For the text-containing cell, return its midpoint in (x, y) coordinate format. 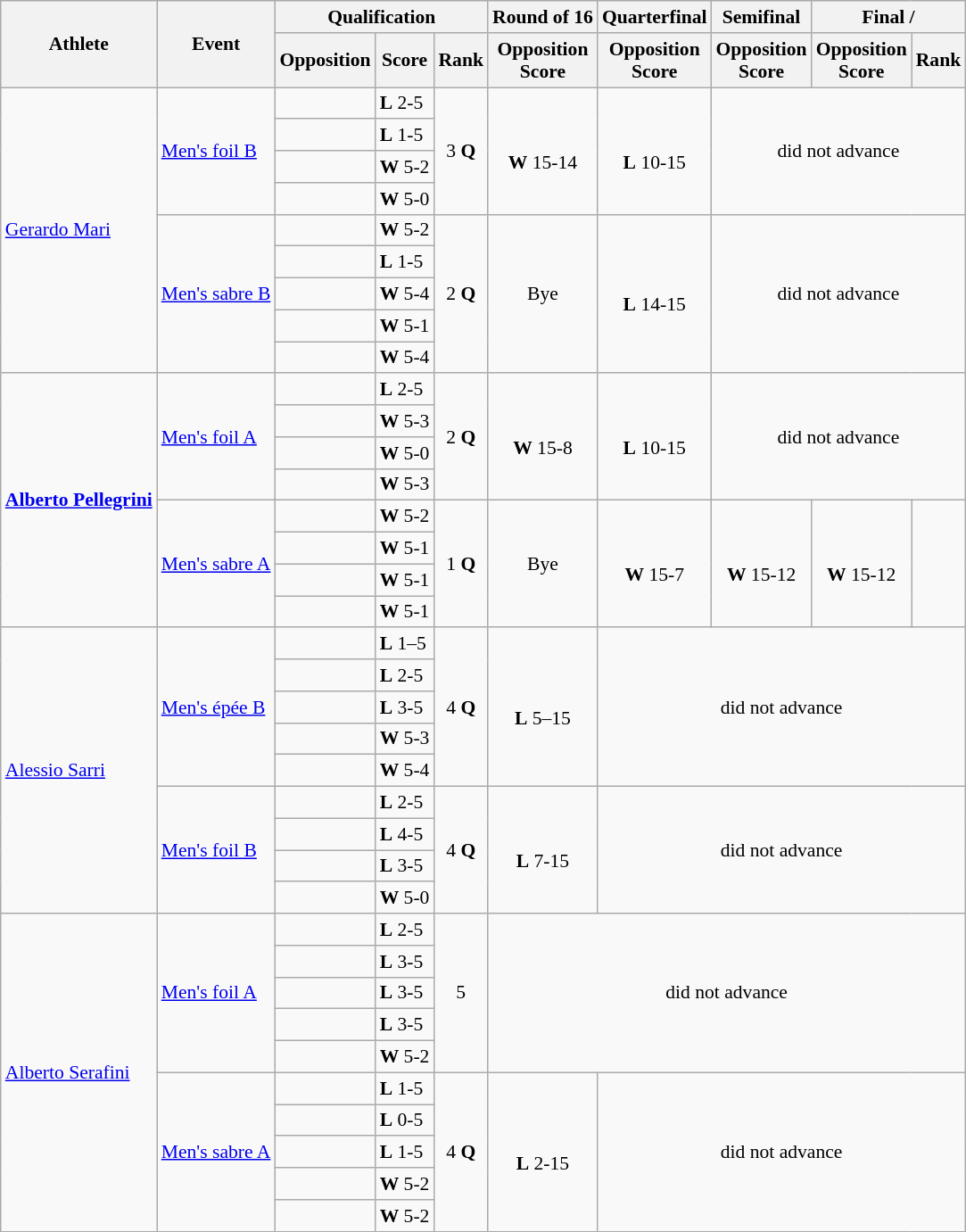
Men's sabre B (216, 294)
Round of 16 (542, 17)
W 15-8 (542, 437)
L 7-15 (542, 850)
Alberto Serafini (78, 1072)
Score (405, 61)
Event (216, 45)
3 Q (460, 151)
Quarterfinal (655, 17)
L 4-5 (405, 834)
Final / (888, 17)
Semifinal (762, 17)
Qualification (382, 17)
W 15-7 (655, 564)
Opposition (325, 61)
W 15-14 (542, 151)
L 5–15 (542, 707)
L 1–5 (405, 644)
Men's épée B (216, 707)
Athlete (78, 45)
1 Q (460, 564)
Alberto Pellegrini (78, 501)
5 (460, 993)
Gerardo Mari (78, 230)
L 0-5 (405, 1120)
L 2-15 (542, 1152)
Alessio Sarri (78, 771)
L 14-15 (655, 294)
